Capture the cell that displays the provided text and extract its [X, Y] central coordinate. 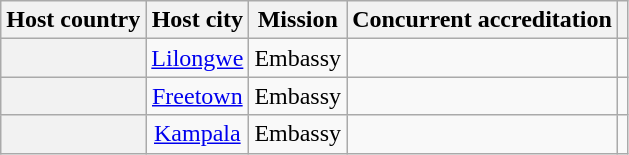
Concurrent accreditation [482, 20]
Lilongwe [198, 58]
Host city [198, 20]
Mission [298, 20]
Host country [74, 20]
Kampala [198, 134]
Freetown [198, 96]
